Pinpoint the cell where the given text exists, returning its (x, y) midpoint coordinate. 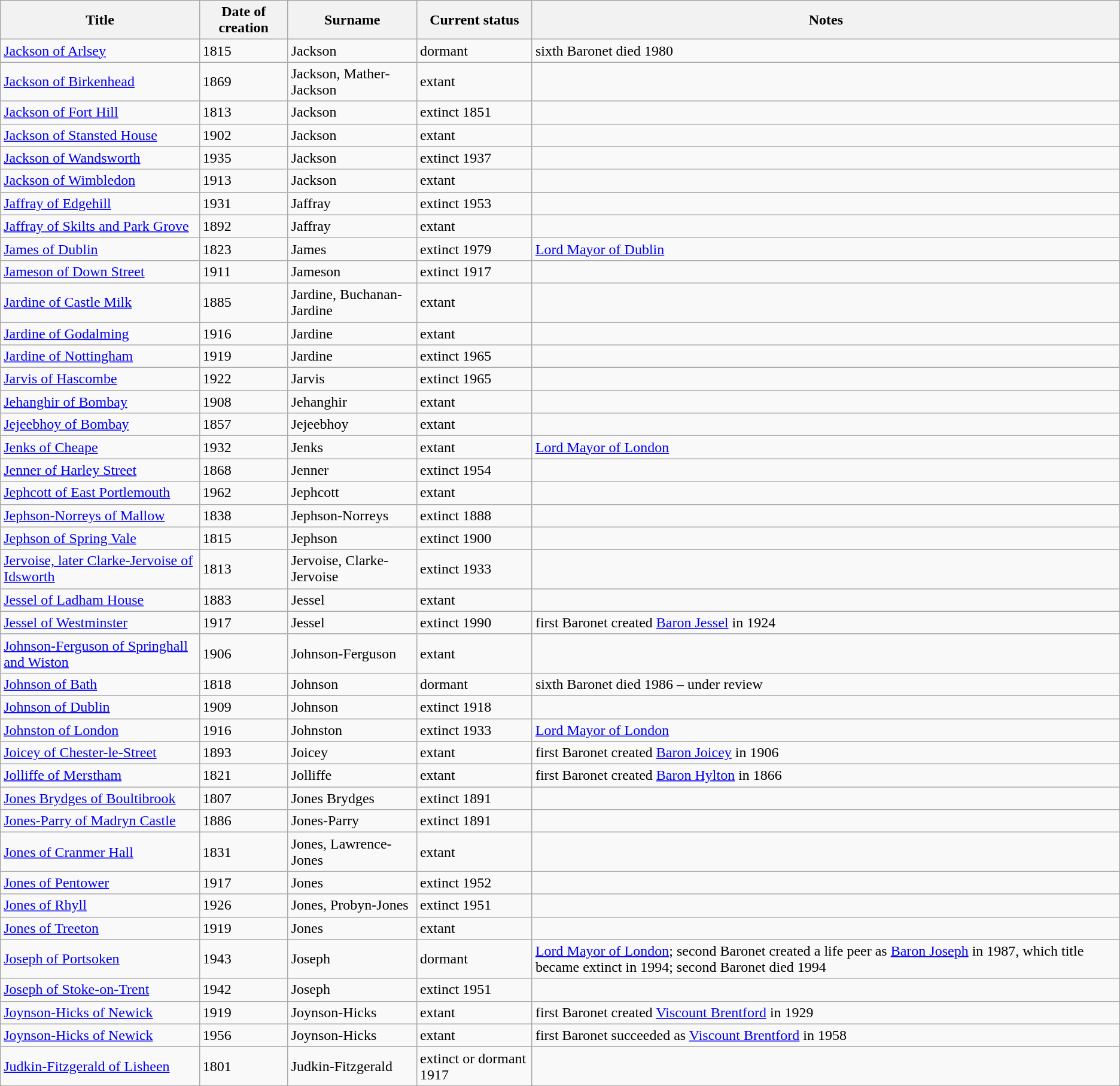
1913 (244, 181)
Jenks of Cheape (101, 447)
Jaffray of Edgehill (101, 203)
1908 (244, 402)
Jackson of Wandsworth (101, 158)
extinct 1954 (474, 470)
1869 (244, 81)
extinct 1990 (474, 623)
Joseph of Stoke-on-Trent (101, 990)
Joseph of Portsoken (101, 959)
1956 (244, 1035)
Johnson-Ferguson (352, 653)
Jackson of Birkenhead (101, 81)
1932 (244, 447)
extinct 1851 (474, 112)
1857 (244, 425)
Title (101, 20)
Jehanghir (352, 402)
Jones Brydges (352, 798)
1818 (244, 684)
Jackson, Mather-Jackson (352, 81)
1821 (244, 776)
1922 (244, 379)
James of Dublin (101, 249)
Jessel of Westminster (101, 623)
Jones of Treeton (101, 928)
extinct 1979 (474, 249)
1902 (244, 135)
1942 (244, 990)
1883 (244, 600)
1892 (244, 226)
extinct 1953 (474, 203)
Jephson-Norreys (352, 515)
1807 (244, 798)
1801 (244, 1066)
Jardine, Buchanan-Jardine (352, 303)
Jolliffe of Merstham (101, 776)
Jenner of Harley Street (101, 470)
1943 (244, 959)
Jessel of Ladham House (101, 600)
first Baronet created Viscount Brentford in 1929 (826, 1012)
Jones of Pentower (101, 883)
Date of creation (244, 20)
Jervoise, Clarke-Jervoise (352, 569)
1931 (244, 203)
Jackson of Arlsey (101, 51)
1906 (244, 653)
sixth Baronet died 1986 – under review (826, 684)
Jephcott (352, 493)
first Baronet created Baron Hylton in 1866 (826, 776)
Jackson of Wimbledon (101, 181)
1909 (244, 707)
extinct 1952 (474, 883)
1823 (244, 249)
Lord Mayor of London; second Baronet created a life peer as Baron Joseph in 1987, which title became extinct in 1994; second Baronet died 1994 (826, 959)
1935 (244, 158)
extinct 1917 (474, 271)
Jackson of Fort Hill (101, 112)
Jephson-Norreys of Mallow (101, 515)
Jervoise, later Clarke-Jervoise of Idsworth (101, 569)
Judkin-Fitzgerald of Lisheen (101, 1066)
1885 (244, 303)
Jones of Cranmer Hall (101, 852)
Jones-Parry (352, 821)
James (352, 249)
Jardine of Nottingham (101, 356)
Johnson-Ferguson of Springhall and Wiston (101, 653)
1886 (244, 821)
first Baronet succeeded as Viscount Brentford in 1958 (826, 1035)
1868 (244, 470)
Jephcott of East Portlemouth (101, 493)
Current status (474, 20)
Jardine of Godalming (101, 333)
Jones Brydges of Boultibrook (101, 798)
Surname (352, 20)
first Baronet created Baron Jessel in 1924 (826, 623)
Lord Mayor of Dublin (826, 249)
sixth Baronet died 1980 (826, 51)
Jarvis (352, 379)
Joicey (352, 753)
extinct 1918 (474, 707)
1838 (244, 515)
Johnson of Dublin (101, 707)
Jones, Probyn-Jones (352, 905)
Jaffray of Skilts and Park Grove (101, 226)
1926 (244, 905)
Jolliffe (352, 776)
Jejeebhoy (352, 425)
Johnson of Bath (101, 684)
first Baronet created Baron Joicey in 1906 (826, 753)
Judkin-Fitzgerald (352, 1066)
extinct 1900 (474, 538)
Jarvis of Hascombe (101, 379)
extinct 1888 (474, 515)
Jackson of Stansted House (101, 135)
Notes (826, 20)
Jehanghir of Bombay (101, 402)
Jones, Lawrence-Jones (352, 852)
Jameson of Down Street (101, 271)
Johnston (352, 730)
Jardine of Castle Milk (101, 303)
1962 (244, 493)
Jephson (352, 538)
Joicey of Chester-le-Street (101, 753)
Jones of Rhyll (101, 905)
Jephson of Spring Vale (101, 538)
Jejeebhoy of Bombay (101, 425)
Jameson (352, 271)
Jenks (352, 447)
1893 (244, 753)
1911 (244, 271)
extinct 1937 (474, 158)
Jenner (352, 470)
Jones-Parry of Madryn Castle (101, 821)
extinct or dormant 1917 (474, 1066)
Johnston of London (101, 730)
1831 (244, 852)
